Determine the [x, y] coordinate at the center of the cell enclosing the given text.  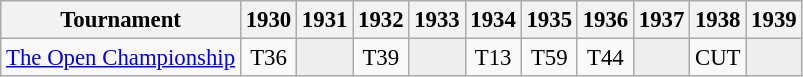
1936 [605, 20]
1937 [661, 20]
1934 [493, 20]
CUT [718, 58]
1935 [549, 20]
1939 [774, 20]
1931 [325, 20]
T59 [549, 58]
1932 [381, 20]
1930 [268, 20]
T13 [493, 58]
T39 [381, 58]
Tournament [121, 20]
1933 [437, 20]
The Open Championship [121, 58]
1938 [718, 20]
T36 [268, 58]
T44 [605, 58]
